Extract the (x, y) coordinate from the center of the cell holding the provided text.  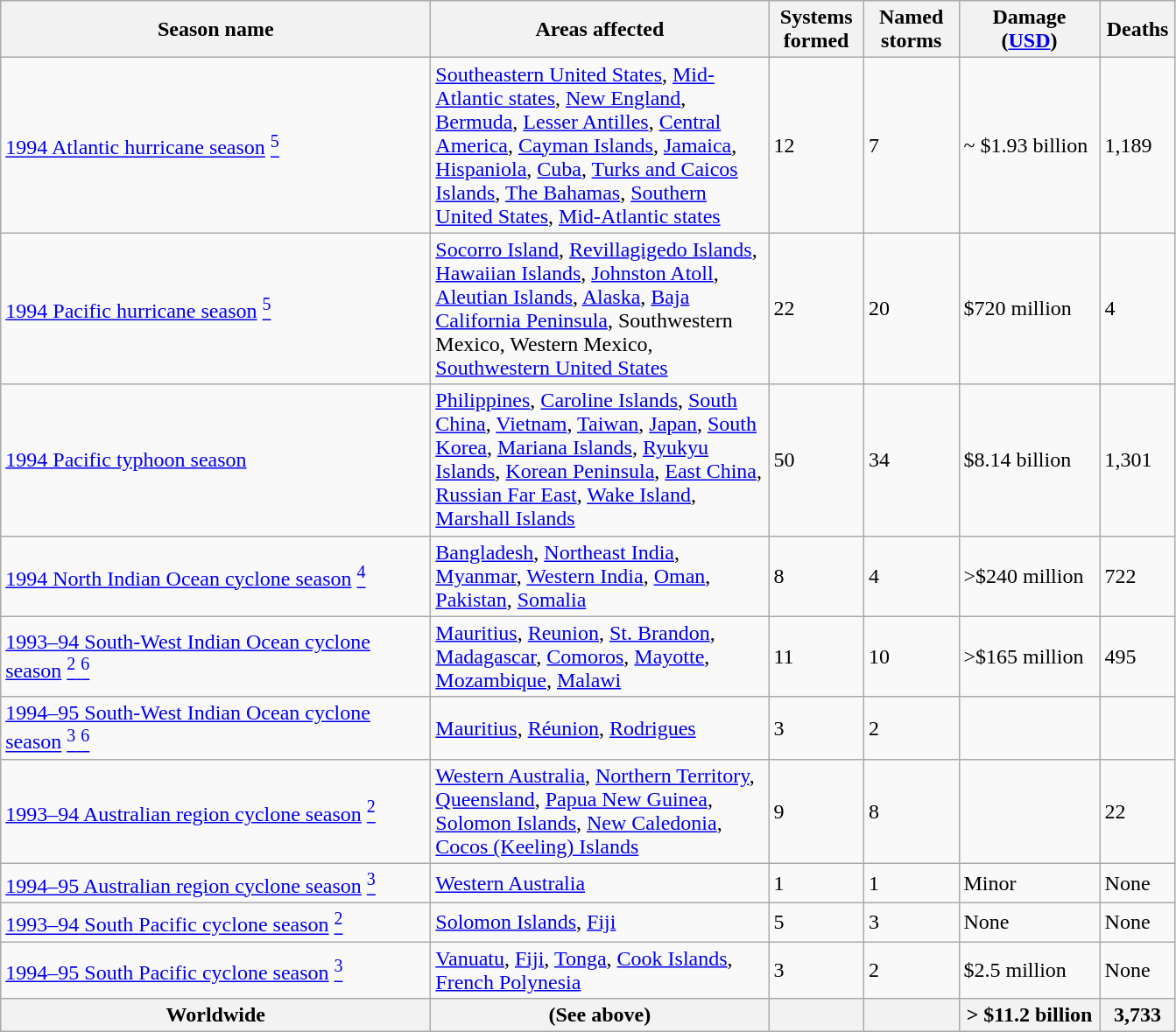
11 (816, 656)
1994 Pacific typhoon season (215, 460)
Minor (1030, 884)
Systems formed (816, 30)
Season name (215, 30)
Areas affected (600, 30)
Deaths (1137, 30)
Damage (USD) (1030, 30)
Vanuatu, Fiji, Tonga, Cook Islands, French Polynesia (600, 970)
7 (911, 145)
12 (816, 145)
1994–95 South-West Indian Ocean cyclone season 3 6 (215, 728)
10 (911, 656)
$2.5 million (1030, 970)
Western Australia, Northern Territory, Queensland, Papua New Guinea, Solomon Islands, New Caledonia, Cocos (Keeling) Islands (600, 812)
Worldwide (215, 1015)
5 (816, 923)
Mauritius, Réunion, Rodrigues (600, 728)
1,301 (1137, 460)
1,189 (1137, 145)
1993–94 South-West Indian Ocean cyclone season 2 6 (215, 656)
Bangladesh, Northeast India, Myanmar, Western India, Oman, Pakistan, Somalia (600, 576)
50 (816, 460)
$8.14 billion (1030, 460)
>$165 million (1030, 656)
> $11.2 billion (1030, 1015)
1993–94 South Pacific cyclone season 2 (215, 923)
1993–94 Australian region cyclone season 2 (215, 812)
3,733 (1137, 1015)
1994–95 Australian region cyclone season 3 (215, 884)
$720 million (1030, 308)
9 (816, 812)
20 (911, 308)
34 (911, 460)
>$240 million (1030, 576)
1994 Atlantic hurricane season 5 (215, 145)
1994 Pacific hurricane season 5 (215, 308)
Named storms (911, 30)
495 (1137, 656)
Western Australia (600, 884)
722 (1137, 576)
1994 North Indian Ocean cyclone season 4 (215, 576)
1994–95 South Pacific cyclone season 3 (215, 970)
(See above) (600, 1015)
Solomon Islands, Fiji (600, 923)
~ $1.93 billion (1030, 145)
Mauritius, Reunion, St. Brandon, Madagascar, Comoros, Mayotte, Mozambique, Malawi (600, 656)
